For the text-containing cell, return its midpoint in (x, y) coordinate format. 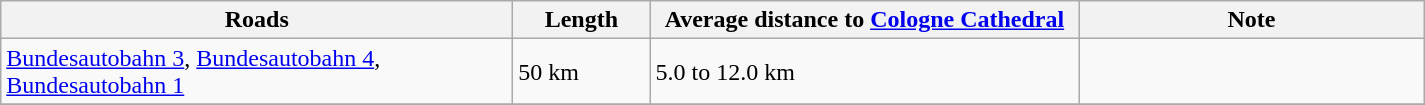
Length (582, 20)
Roads (257, 20)
Bundesautobahn 3, Bundesautobahn 4, Bundesautobahn 1 (257, 72)
Note (1252, 20)
5.0 to 12.0 km (864, 72)
Average distance to Cologne Cathedral (864, 20)
50 km (582, 72)
